Detect which cell encompasses the target text, then output its [X, Y] center coordinate. 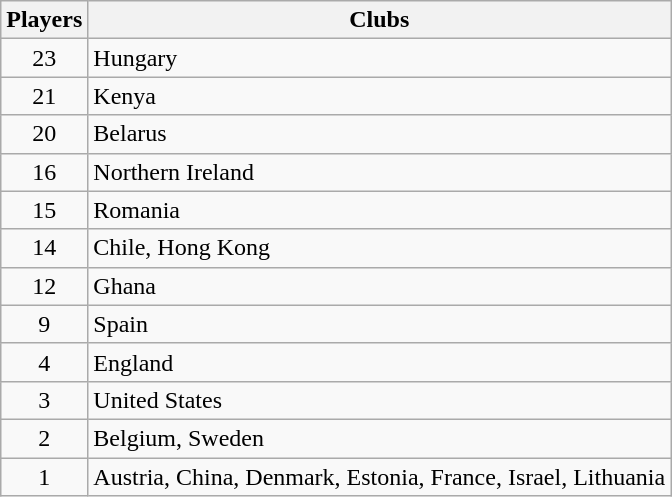
Belgium, Sweden [380, 438]
14 [44, 248]
4 [44, 362]
Belarus [380, 134]
9 [44, 324]
3 [44, 400]
20 [44, 134]
Players [44, 20]
United States [380, 400]
1 [44, 477]
23 [44, 58]
Northern Ireland [380, 172]
England [380, 362]
Clubs [380, 20]
Austria, China, Denmark, Estonia, France, Israel, Lithuania [380, 477]
Ghana [380, 286]
15 [44, 210]
Chile, Hong Kong [380, 248]
2 [44, 438]
Romania [380, 210]
21 [44, 96]
12 [44, 286]
Spain [380, 324]
Kenya [380, 96]
16 [44, 172]
Hungary [380, 58]
